Capture the cell that displays the provided text and extract its (X, Y) central coordinate. 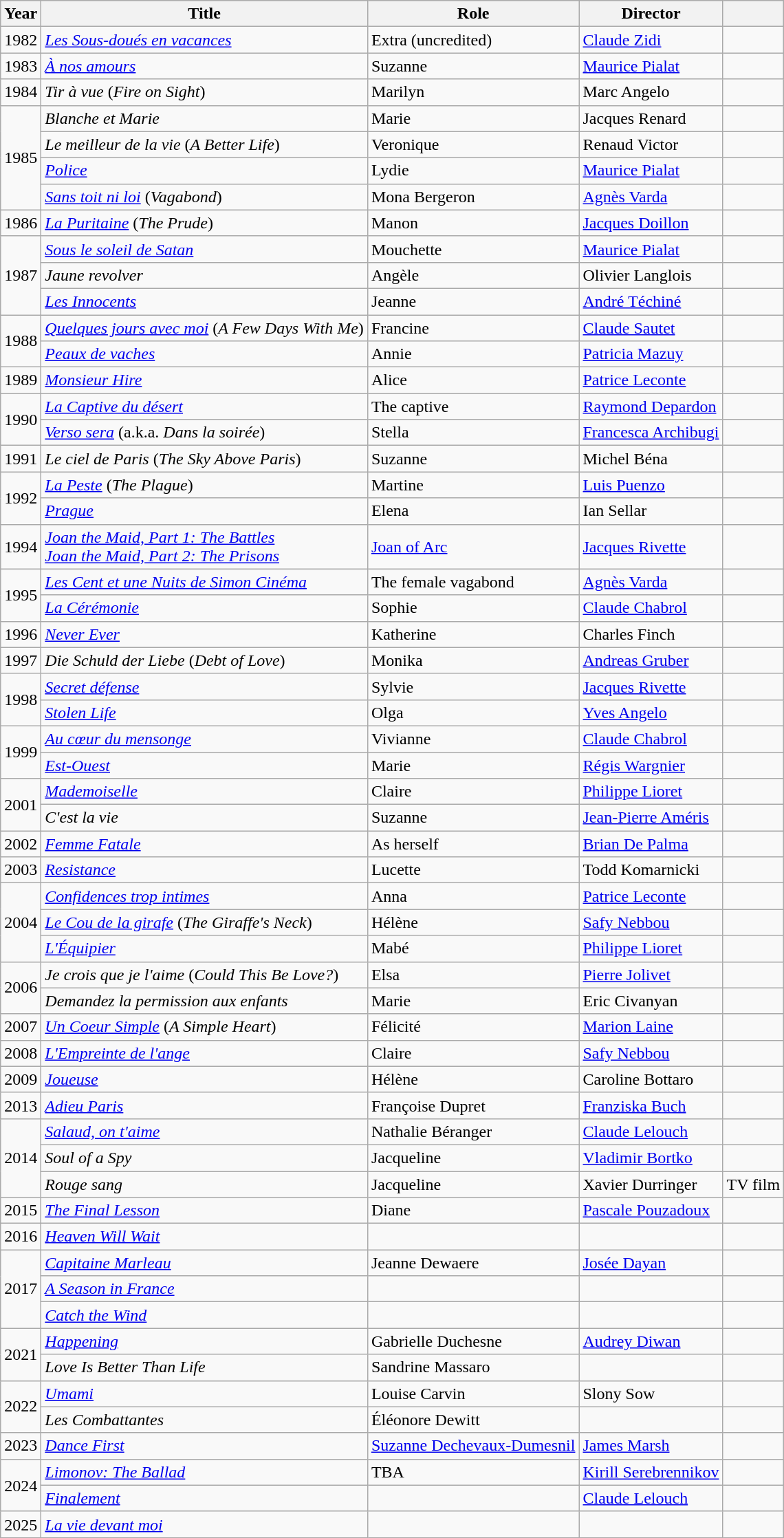
Raymond Depardon (651, 407)
Katherine (473, 634)
Capitaine Marleau (205, 1263)
Never Ever (205, 634)
Finalement (205, 1498)
Les Combattantes (205, 1420)
À nos amours (205, 66)
Dance First (205, 1446)
2021 (21, 1354)
Michel Béna (651, 459)
2009 (21, 1079)
Marion Laine (651, 1027)
Angèle (473, 275)
Marc Angelo (651, 92)
Régis Wargnier (651, 766)
TV film (754, 1184)
La Peste (The Plague) (205, 485)
2016 (21, 1237)
Louise Carvin (473, 1394)
Stolen Life (205, 713)
2004 (21, 922)
2025 (21, 1524)
1985 (21, 158)
1986 (21, 223)
The female vagabond (473, 582)
1984 (21, 92)
Lydie (473, 171)
2024 (21, 1485)
Adieu Paris (205, 1105)
2022 (21, 1407)
Éléonore Dewitt (473, 1420)
Lucette (473, 870)
Franziska Buch (651, 1105)
Role (473, 14)
Françoise Dupret (473, 1105)
Rouge sang (205, 1184)
Director (651, 14)
TBA (473, 1472)
Je crois que je l'aime (Could This Be Love?) (205, 975)
Police (205, 171)
Est-Ouest (205, 766)
1996 (21, 634)
Sans toit ni loi (Vagabond) (205, 197)
Ian Sellar (651, 511)
Jeanne Dewaere (473, 1263)
Kirill Serebrennikov (651, 1472)
Jean-Pierre Améris (651, 818)
Heaven Will Wait (205, 1237)
2008 (21, 1053)
1999 (21, 752)
Francine (473, 328)
Blanche et Marie (205, 118)
1994 (21, 546)
Monika (473, 660)
Tir à vue (Fire on Sight) (205, 92)
Joan of Arc (473, 546)
Audrey Diwan (651, 1341)
A Season in France (205, 1289)
Pascale Pouzadoux (651, 1211)
Sandrine Massaro (473, 1367)
1990 (21, 420)
Caroline Bottaro (651, 1079)
Joan the Maid, Part 1: The BattlesJoan the Maid, Part 2: The Prisons (205, 546)
Vladimir Bortko (651, 1158)
Love Is Better Than Life (205, 1367)
Happening (205, 1341)
2002 (21, 844)
Charles Finch (651, 634)
1983 (21, 66)
Joueuse (205, 1079)
Die Schuld der Liebe (Debt of Love) (205, 660)
1988 (21, 341)
Eric Civanyan (651, 1001)
1998 (21, 700)
Mademoiselle (205, 792)
1987 (21, 275)
Annie (473, 354)
1982 (21, 40)
Mabé (473, 949)
Year (21, 14)
Limonov: The Ballad (205, 1472)
Quelques jours avec moi (A Few Days With Me) (205, 328)
Josée Dayan (651, 1263)
Patricia Mazuy (651, 354)
Femme Fatale (205, 844)
Brian De Palma (651, 844)
Les Innocents (205, 301)
Sophie (473, 608)
Yves Angelo (651, 713)
Umami (205, 1394)
1992 (21, 498)
Monsieur Hire (205, 380)
2015 (21, 1211)
Vivianne (473, 739)
1997 (21, 660)
1991 (21, 459)
Diane (473, 1211)
Renaud Victor (651, 144)
Andreas Gruber (651, 660)
2006 (21, 988)
Le Cou de la girafe (The Giraffe's Neck) (205, 922)
Claude Zidi (651, 40)
Un Coeur Simple (A Simple Heart) (205, 1027)
Marilyn (473, 92)
Veronique (473, 144)
2023 (21, 1446)
2014 (21, 1158)
Mouchette (473, 249)
Anna (473, 896)
2001 (21, 805)
Martine (473, 485)
Le ciel de Paris (The Sky Above Paris) (205, 459)
Demandez la permission aux enfants (205, 1001)
1995 (21, 595)
La vie devant moi (205, 1524)
La Puritaine (The Prude) (205, 223)
Claude Sautet (651, 328)
James Marsh (651, 1446)
Slony Sow (651, 1394)
L'Équipier (205, 949)
Jeanne (473, 301)
Les Cent et une Nuits de Simon Cinéma (205, 582)
Alice (473, 380)
Gabrielle Duchesne (473, 1341)
Elsa (473, 975)
Verso sera (a.k.a. Dans la soirée) (205, 433)
Luis Puenzo (651, 485)
Jaune revolver (205, 275)
Todd Komarnicki (651, 870)
André Téchiné (651, 301)
Secret défense (205, 686)
2007 (21, 1027)
Jacques Renard (651, 118)
2017 (21, 1289)
Mona Bergeron (473, 197)
The captive (473, 407)
Félicité (473, 1027)
Peaux de vaches (205, 354)
Suzanne Dechevaux-Dumesnil (473, 1446)
As herself (473, 844)
Pierre Jolivet (651, 975)
Sous le soleil de Satan (205, 249)
Au cœur du mensonge (205, 739)
Catch the Wind (205, 1315)
C'est la vie (205, 818)
Manon (473, 223)
Salaud, on t'aime (205, 1131)
2003 (21, 870)
La Cérémonie (205, 608)
Le meilleur de la vie (A Better Life) (205, 144)
Elena (473, 511)
Olga (473, 713)
Stella (473, 433)
The Final Lesson (205, 1211)
1989 (21, 380)
Extra (uncredited) (473, 40)
Title (205, 14)
Prague (205, 511)
2013 (21, 1105)
Les Sous-doués en vacances (205, 40)
Xavier Durringer (651, 1184)
Soul of a Spy (205, 1158)
Olivier Langlois (651, 275)
Resistance (205, 870)
Sylvie (473, 686)
Nathalie Béranger (473, 1131)
La Captive du désert (205, 407)
L'Empreinte de l'ange (205, 1053)
Confidences trop intimes (205, 896)
Jacques Doillon (651, 223)
Francesca Archibugi (651, 433)
